Output the (X, Y) coordinate of the center of the cell containing the given text.  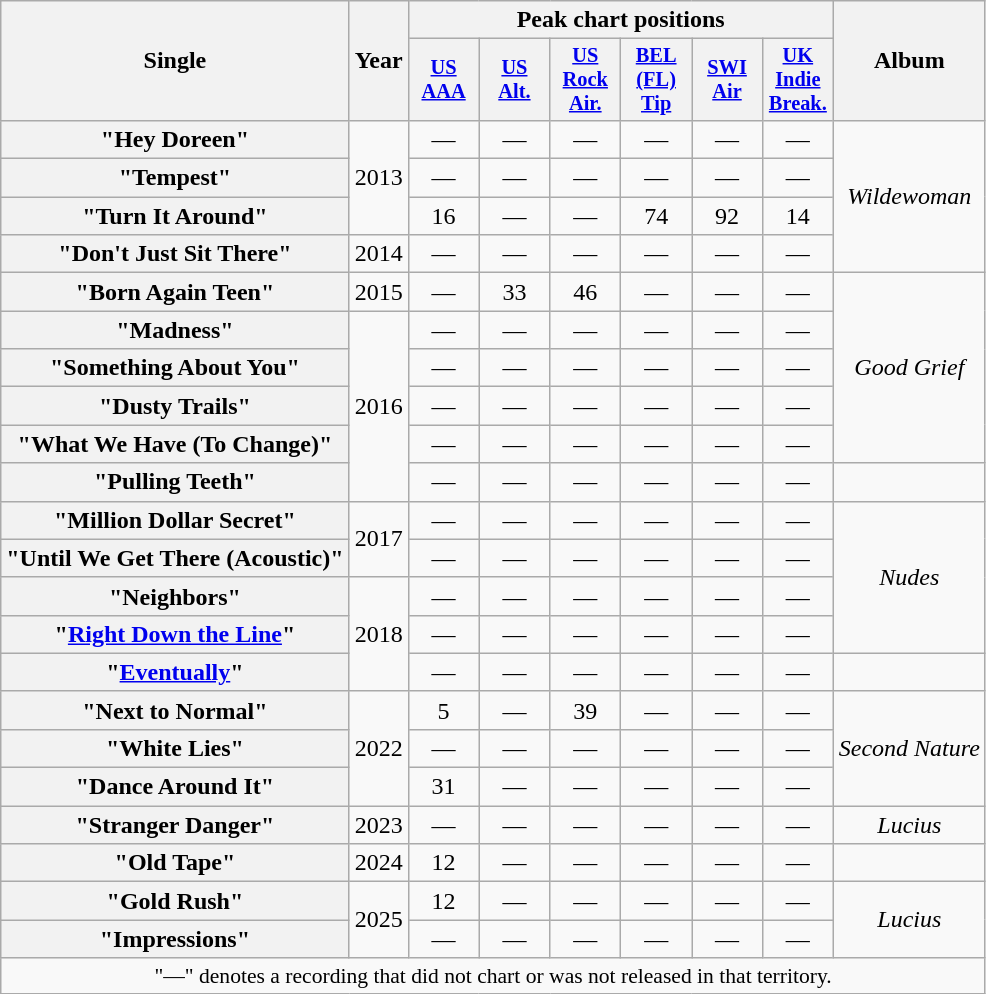
"Next to Normal" (175, 710)
Year (378, 61)
"Pulling Teeth" (175, 482)
SWIAir (728, 80)
"Million Dollar Secret" (175, 520)
"Impressions" (175, 939)
2024 (378, 863)
"Don't Just Sit There" (175, 254)
USAAA (444, 80)
31 (444, 787)
92 (728, 216)
74 (656, 216)
"Dusty Trails" (175, 406)
33 (514, 292)
UKIndieBreak. (798, 80)
Good Grief (909, 368)
"Gold Rush" (175, 901)
Album (909, 61)
Second Nature (909, 748)
"Dance Around It" (175, 787)
2018 (378, 634)
2017 (378, 539)
Nudes (909, 577)
"Stranger Danger" (175, 825)
2015 (378, 292)
39 (586, 710)
16 (444, 216)
"Right Down the Line" (175, 634)
2016 (378, 406)
Wildewoman (909, 196)
"Born Again Teen" (175, 292)
"White Lies" (175, 748)
"Eventually" (175, 672)
"What We Have (To Change)" (175, 444)
USRockAir. (586, 80)
USAlt. (514, 80)
"Tempest" (175, 178)
"Hey Doreen" (175, 139)
"Something About You" (175, 368)
"—" denotes a recording that did not chart or was not released in that territory. (494, 976)
"Madness" (175, 330)
Single (175, 61)
BEL(FL)Tip (656, 80)
"Turn It Around" (175, 216)
2014 (378, 254)
2025 (378, 920)
Peak chart positions (620, 20)
46 (586, 292)
5 (444, 710)
2023 (378, 825)
14 (798, 216)
"Until We Get There (Acoustic)" (175, 558)
"Neighbors" (175, 596)
"Old Tape" (175, 863)
2013 (378, 177)
2022 (378, 748)
